Return the (x, y) coordinate for the center point of the cell that contains the specified text.  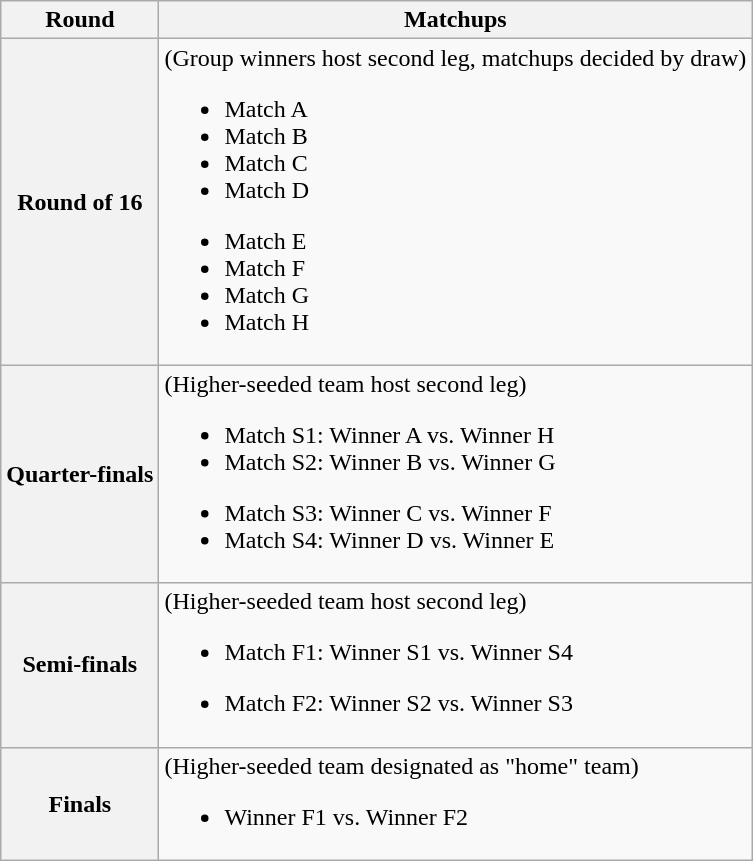
Finals (80, 804)
Quarter-finals (80, 474)
(Higher-seeded team designated as "home" team)Winner F1 vs. Winner F2 (456, 804)
Round of 16 (80, 202)
Matchups (456, 20)
(Higher-seeded team host second leg) Match F1: Winner S1 vs. Winner S4Match F2: Winner S2 vs. Winner S3 (456, 665)
Semi-finals (80, 665)
(Group winners host second leg, matchups decided by draw) Match AMatch BMatch CMatch DMatch EMatch FMatch GMatch H (456, 202)
Round (80, 20)
